Extract the [X, Y] coordinate from the center of the cell holding the provided text.  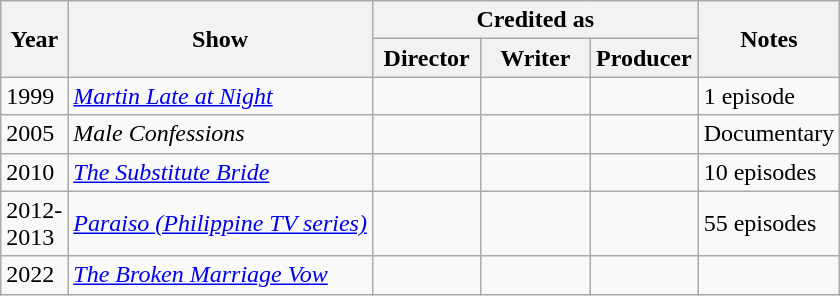
1 episode [769, 96]
The Broken Marriage Vow [220, 275]
Male Confessions [220, 134]
2010 [34, 172]
10 episodes [769, 172]
2012-2013 [34, 224]
2005 [34, 134]
Paraiso (Philippine TV series) [220, 224]
Martin Late at Night [220, 96]
Director [426, 58]
1999 [34, 96]
The Substitute Bride [220, 172]
Credited as [535, 20]
55 episodes [769, 224]
Documentary [769, 134]
Writer [536, 58]
Notes [769, 39]
Show [220, 39]
Year [34, 39]
Producer [644, 58]
2022 [34, 275]
